From the cell containing the given text, extract its center point as [x, y] coordinate. 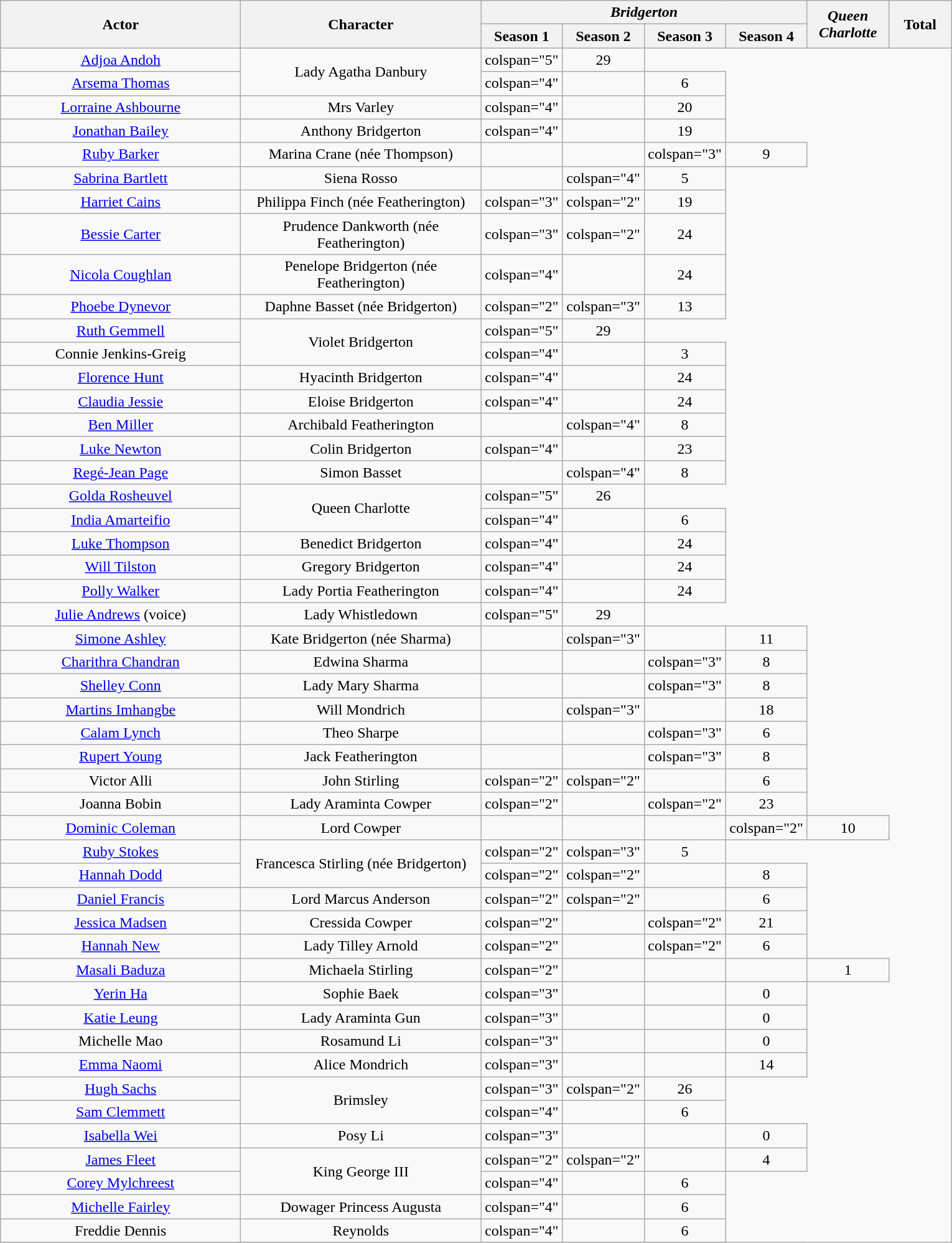
Rupert Young [121, 757]
Dominic Coleman [121, 828]
John Stirling [361, 781]
Lady Tilley Arnold [361, 946]
Simon Basset [361, 472]
Nicola Coughlan [121, 274]
Philippa Finch (née Featherington) [361, 202]
Masali Baduza [121, 970]
Yerin Ha [121, 993]
Brimsley [361, 1100]
Rosamund Li [361, 1041]
Lady Araminta Cowper [361, 804]
Connie Jenkins-Greig [121, 354]
Season 1 [521, 36]
Sophie Baek [361, 993]
Daphne Basset (née Bridgerton) [361, 306]
Jonathan Bailey [121, 131]
Will Mondrich [361, 709]
Hannah Dodd [121, 875]
King George III [361, 1171]
Ben Miller [121, 425]
Victor Alli [121, 781]
Posy Li [361, 1136]
Colin Bridgerton [361, 449]
Lady Agatha Danbury [361, 72]
Lady Mary Sharma [361, 685]
Actor [121, 24]
Lorraine Ashbourne [121, 107]
Hugh Sachs [121, 1089]
Polly Walker [121, 591]
Violet Bridgerton [361, 342]
Michelle Fairley [121, 1207]
Francesca Stirling (née Bridgerton) [361, 863]
Ruth Gemmell [121, 331]
Season 2 [604, 36]
Lady Portia Featherington [361, 591]
Lady Araminta Gun [361, 1017]
Corey Mylchreest [121, 1183]
Will Tilston [121, 567]
Emma Naomi [121, 1064]
Lord Cowper [361, 828]
18 [767, 709]
Lady Whistledown [361, 614]
Alice Mondrich [361, 1064]
Kate Bridgerton (née Sharma) [361, 638]
Luke Thompson [121, 543]
9 [767, 154]
Marina Crane (née Thompson) [361, 154]
Ruby Barker [121, 154]
Jack Featherington [361, 757]
10 [847, 828]
Anthony Bridgerton [361, 131]
Michelle Mao [121, 1041]
Bridgerton [644, 12]
Mrs Varley [361, 107]
11 [767, 638]
Dowager Princess Augusta [361, 1207]
21 [767, 922]
4 [767, 1160]
Simone Ashley [121, 638]
Florence Hunt [121, 378]
Siena Rosso [361, 178]
Adjoa Andoh [121, 60]
Archibald Featherington [361, 425]
Hannah New [121, 946]
Season 3 [684, 36]
Prudence Dankworth (née Featherington) [361, 234]
Isabella Wei [121, 1136]
Claudia Jessie [121, 401]
Calam Lynch [121, 733]
Golda Rosheuvel [121, 496]
Ruby Stokes [121, 851]
Shelley Conn [121, 685]
Katie Leung [121, 1017]
Penelope Bridgerton (née Featherington) [361, 274]
Season 4 [767, 36]
20 [684, 107]
Freddie Dennis [121, 1231]
Reynolds [361, 1231]
Bessie Carter [121, 234]
Gregory Bridgerton [361, 567]
Martins Imhangbe [121, 709]
Luke Newton [121, 449]
Phoebe Dynevor [121, 306]
Lord Marcus Anderson [361, 899]
Arsema Thomas [121, 83]
3 [684, 354]
Edwina Sharma [361, 662]
Sabrina Bartlett [121, 178]
14 [767, 1064]
Cressida Cowper [361, 922]
India Amarteifio [121, 520]
Character [361, 24]
Joanna Bobin [121, 804]
Hyacinth Bridgerton [361, 378]
James Fleet [121, 1160]
Sam Clemmett [121, 1112]
Benedict Bridgerton [361, 543]
Charithra Chandran [121, 662]
Daniel Francis [121, 899]
Jessica Madsen [121, 922]
Julie Andrews (voice) [121, 614]
Total [920, 24]
Theo Sharpe [361, 733]
1 [847, 970]
Regé-Jean Page [121, 472]
Eloise Bridgerton [361, 401]
Michaela Stirling [361, 970]
13 [684, 306]
Harriet Cains [121, 202]
